Detect which cell encompasses the target text, then output its (X, Y) center coordinate. 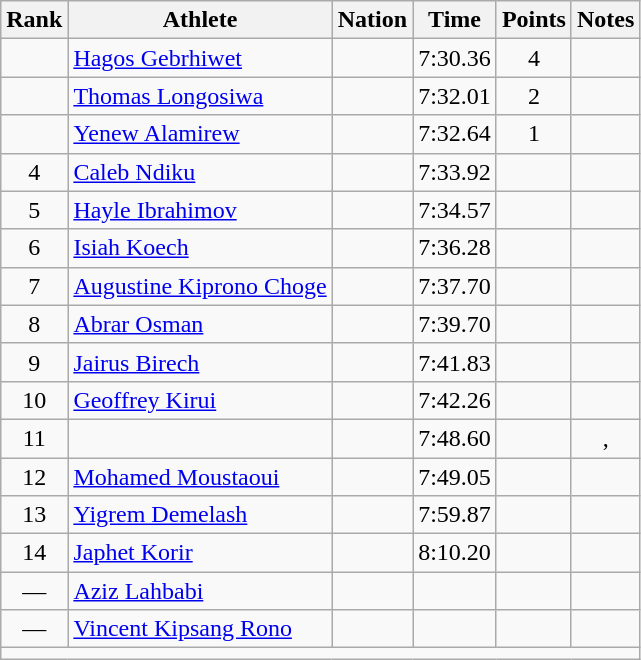
8:10.20 (455, 553)
Aziz Lahbabi (200, 591)
Notes (605, 20)
Caleb Ndiku (200, 172)
14 (34, 553)
Thomas Longosiwa (200, 96)
8 (34, 324)
7:32.01 (455, 96)
11 (34, 438)
7 (34, 286)
13 (34, 515)
Geoffrey Kirui (200, 400)
7:34.57 (455, 210)
9 (34, 362)
1 (534, 134)
7:30.36 (455, 58)
7:36.28 (455, 248)
7:37.70 (455, 286)
Rank (34, 20)
7:39.70 (455, 324)
12 (34, 477)
Mohamed Moustaoui (200, 477)
7:59.87 (455, 515)
7:32.64 (455, 134)
7:49.05 (455, 477)
2 (534, 96)
7:48.60 (455, 438)
Athlete (200, 20)
Hayle Ibrahimov (200, 210)
5 (34, 210)
7:41.83 (455, 362)
Abrar Osman (200, 324)
6 (34, 248)
Yenew Alamirew (200, 134)
Isiah Koech (200, 248)
10 (34, 400)
7:42.26 (455, 400)
7:33.92 (455, 172)
, (605, 438)
Augustine Kiprono Choge (200, 286)
Points (534, 20)
Jairus Birech (200, 362)
Hagos Gebrhiwet (200, 58)
Nation (372, 20)
Japhet Korir (200, 553)
Yigrem Demelash (200, 515)
Vincent Kipsang Rono (200, 629)
Time (455, 20)
